Output the [X, Y] coordinate of the center of the cell containing the given text.  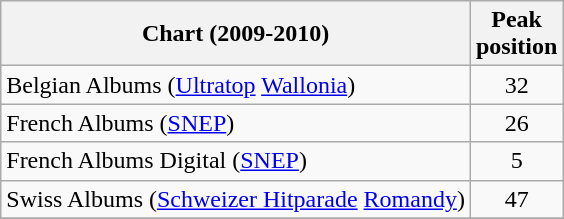
Peakposition [516, 34]
5 [516, 161]
26 [516, 123]
Swiss Albums (Schweizer Hitparade Romandy) [236, 199]
32 [516, 85]
Chart (2009-2010) [236, 34]
Belgian Albums (Ultratop Wallonia) [236, 85]
47 [516, 199]
French Albums (SNEP) [236, 123]
French Albums Digital (SNEP) [236, 161]
